Extract the (X, Y) coordinate from the center of the cell holding the provided text.  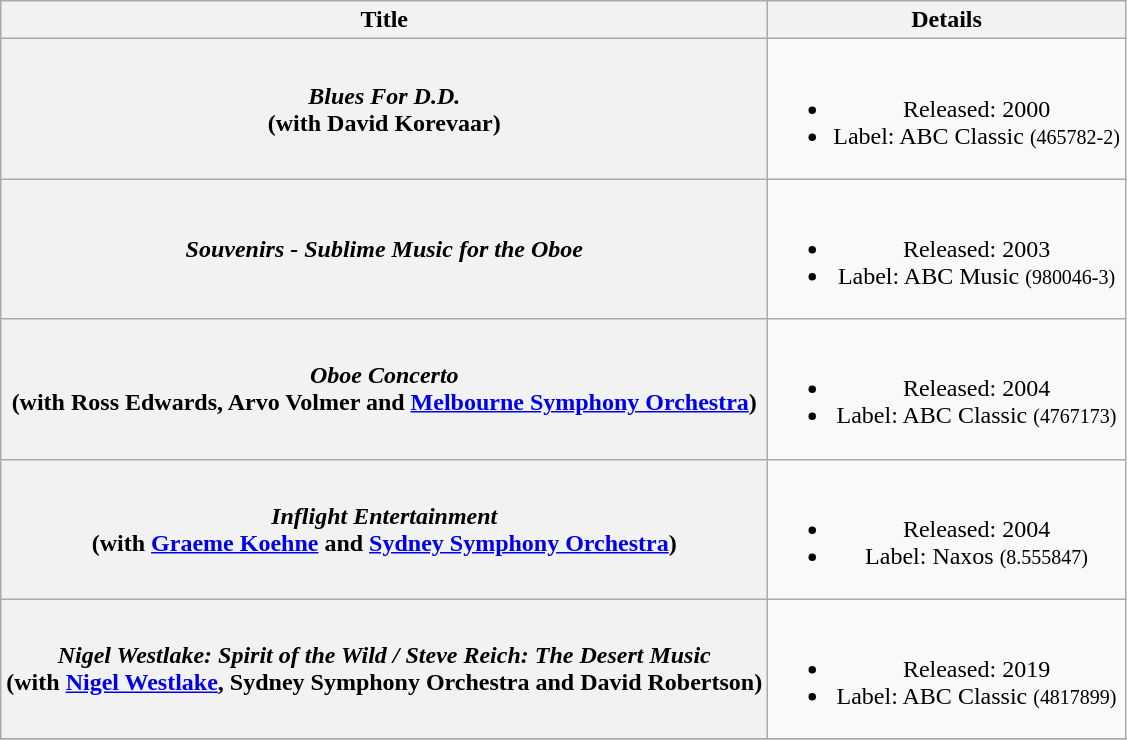
Souvenirs - Sublime Music for the Oboe (384, 249)
Nigel Westlake: Spirit of the Wild / Steve Reich: The Desert Music (with Nigel Westlake, Sydney Symphony Orchestra and David Robertson) (384, 669)
Released: 2019Label: ABC Classic (4817899) (947, 669)
Oboe Concerto (with Ross Edwards, Arvo Volmer and Melbourne Symphony Orchestra) (384, 389)
Blues For D.D. (with David Korevaar) (384, 109)
Inflight Entertainment (with Graeme Koehne and Sydney Symphony Orchestra) (384, 529)
Details (947, 20)
Title (384, 20)
Released: 2000Label: ABC Classic (465782-2) (947, 109)
Released: 2003Label: ABC Music (980046-3) (947, 249)
Released: 2004Label: ABC Classic (4767173) (947, 389)
Released: 2004Label: Naxos (8.555847) (947, 529)
